Detect which cell encompasses the target text, then output its (x, y) center coordinate. 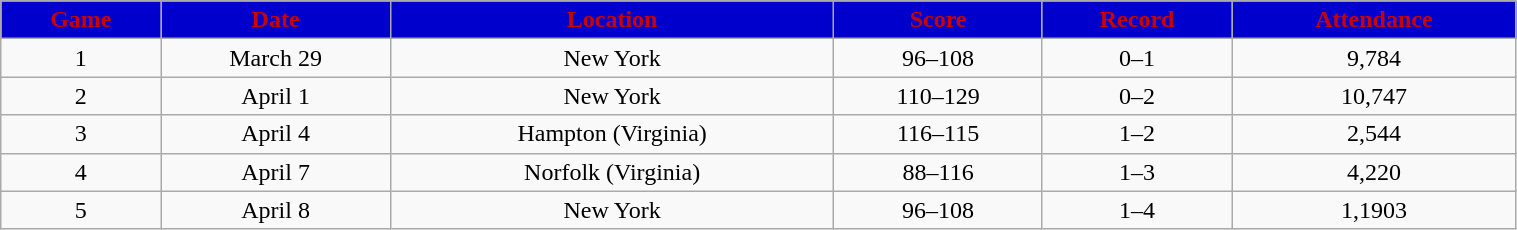
April 1 (276, 96)
Score (938, 20)
Record (1137, 20)
April 4 (276, 134)
0–1 (1137, 58)
Attendance (1374, 20)
9,784 (1374, 58)
116–115 (938, 134)
Game (81, 20)
2,544 (1374, 134)
4 (81, 172)
88–116 (938, 172)
4,220 (1374, 172)
0–2 (1137, 96)
1–3 (1137, 172)
March 29 (276, 58)
110–129 (938, 96)
Hampton (Virginia) (612, 134)
April 7 (276, 172)
Date (276, 20)
5 (81, 210)
1 (81, 58)
1–2 (1137, 134)
Location (612, 20)
1–4 (1137, 210)
3 (81, 134)
2 (81, 96)
1,1903 (1374, 210)
10,747 (1374, 96)
Norfolk (Virginia) (612, 172)
April 8 (276, 210)
